Return (x, y) of the center of cell containing provided text 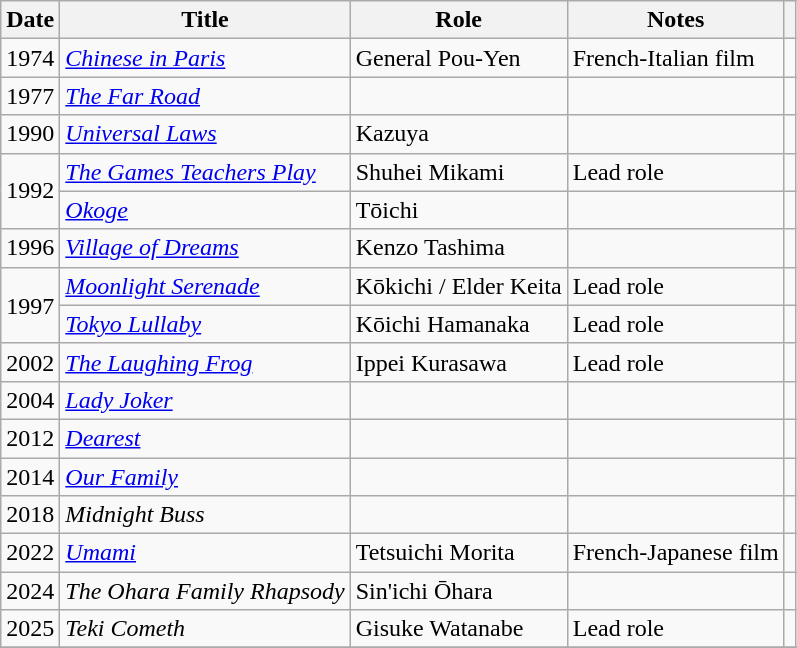
Village of Dreams (205, 248)
Gisuke Watanabe (458, 629)
1992 (30, 191)
Kazuya (458, 134)
Tokyo Lullaby (205, 324)
Umami (205, 553)
French-Japanese film (676, 553)
The Far Road (205, 96)
2014 (30, 477)
Kōichi Hamanaka (458, 324)
2024 (30, 591)
2018 (30, 515)
Role (458, 20)
Lady Joker (205, 400)
1974 (30, 58)
Our Family (205, 477)
Title (205, 20)
1977 (30, 96)
Tōichi (458, 210)
The Ohara Family Rhapsody (205, 591)
The Laughing Frog (205, 362)
Universal Laws (205, 134)
2002 (30, 362)
Ippei Kurasawa (458, 362)
Kōkichi / Elder Keita (458, 286)
Teki Cometh (205, 629)
Tetsuichi Morita (458, 553)
2022 (30, 553)
2004 (30, 400)
The Games Teachers Play (205, 172)
Shuhei Mikami (458, 172)
General Pou-Yen (458, 58)
Kenzo Tashima (458, 248)
1996 (30, 248)
Dearest (205, 438)
French-Italian film (676, 58)
Okoge (205, 210)
Chinese in Paris (205, 58)
Midnight Buss (205, 515)
Sin'ichi Ōhara (458, 591)
1997 (30, 305)
Notes (676, 20)
Date (30, 20)
2012 (30, 438)
Moonlight Serenade (205, 286)
2025 (30, 629)
1990 (30, 134)
